Extract the [x, y] coordinate from the center of the cell holding the provided text.  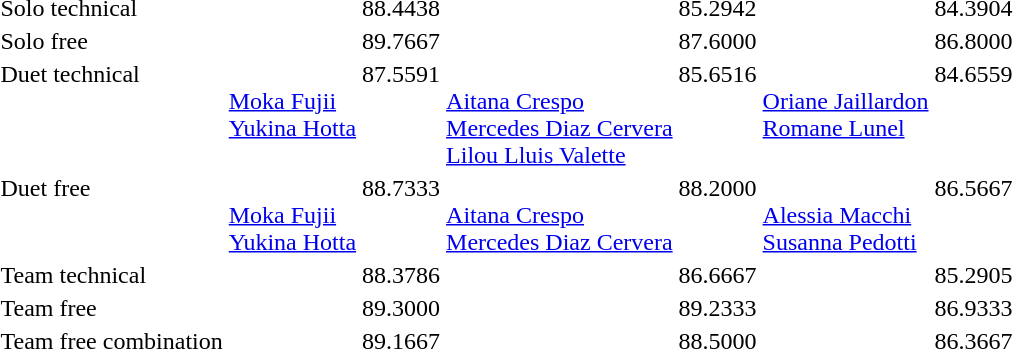
Oriane JaillardonRomane Lunel [846, 114]
Aitana CrespoMercedes Diaz CerveraLilou Lluis Valette [560, 114]
88.2000 [718, 215]
89.3000 [402, 308]
89.7667 [402, 41]
Alessia MacchiSusanna Pedotti [846, 215]
Aitana CrespoMercedes Diaz Cervera [560, 215]
88.3786 [402, 275]
85.6516 [718, 114]
86.6667 [718, 275]
88.7333 [402, 215]
89.2333 [718, 308]
87.6000 [718, 41]
87.5591 [402, 114]
